Output the [x, y] coordinate of the center of the cell containing the given text.  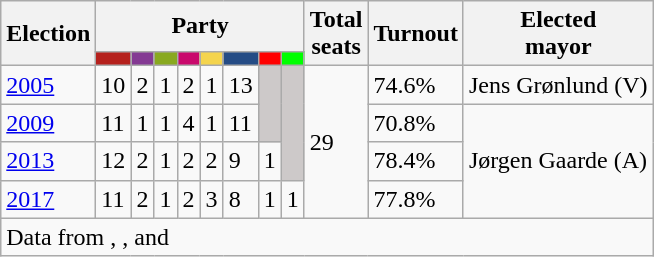
2005 [48, 85]
77.8% [416, 199]
29 [336, 142]
Electedmayor [558, 34]
4 [188, 123]
Jørgen Gaarde (A) [558, 161]
12 [114, 161]
10 [114, 85]
Party [200, 26]
9 [240, 161]
2017 [48, 199]
74.6% [416, 85]
13 [240, 85]
Election [48, 34]
3 [212, 199]
Data from , , and [327, 237]
70.8% [416, 123]
Jens Grønlund (V) [558, 85]
8 [240, 199]
Totalseats [336, 34]
Turnout [416, 34]
2013 [48, 161]
78.4% [416, 161]
2009 [48, 123]
